Capture the cell that displays the provided text and extract its [X, Y] central coordinate. 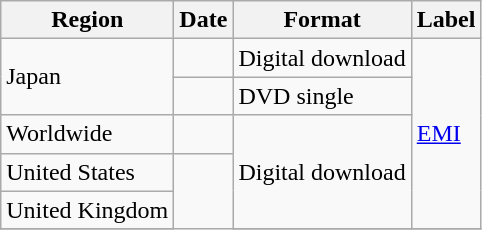
United States [88, 172]
Format [322, 20]
DVD single [322, 96]
Japan [88, 77]
Worldwide [88, 134]
Label [446, 20]
EMI [446, 134]
Region [88, 20]
Date [204, 20]
United Kingdom [88, 210]
